Pinpoint the cell where the given text exists, returning its (x, y) midpoint coordinate. 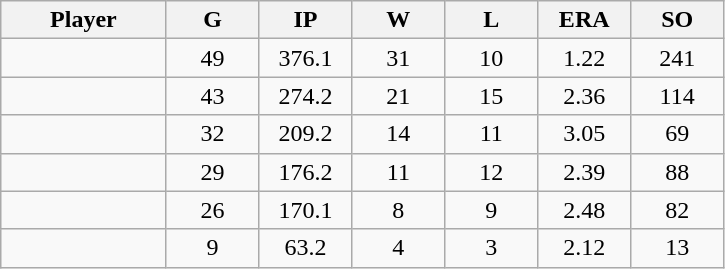
SO (678, 20)
43 (212, 96)
63.2 (306, 248)
L (492, 20)
176.2 (306, 172)
4 (398, 248)
8 (398, 210)
21 (398, 96)
14 (398, 134)
26 (212, 210)
3 (492, 248)
15 (492, 96)
31 (398, 58)
12 (492, 172)
2.39 (584, 172)
88 (678, 172)
69 (678, 134)
IP (306, 20)
376.1 (306, 58)
1.22 (584, 58)
209.2 (306, 134)
2.36 (584, 96)
10 (492, 58)
ERA (584, 20)
2.12 (584, 248)
G (212, 20)
274.2 (306, 96)
82 (678, 210)
49 (212, 58)
170.1 (306, 210)
Player (84, 20)
114 (678, 96)
241 (678, 58)
29 (212, 172)
W (398, 20)
32 (212, 134)
3.05 (584, 134)
2.48 (584, 210)
13 (678, 248)
